Output the (X, Y) coordinate of the center of the cell containing the given text.  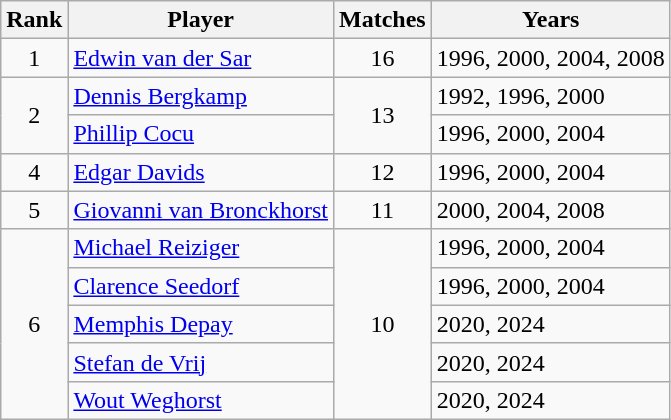
11 (383, 210)
12 (383, 172)
1 (34, 58)
Clarence Seedorf (201, 286)
Dennis Bergkamp (201, 96)
10 (383, 324)
2 (34, 115)
Memphis Depay (201, 324)
Player (201, 20)
6 (34, 324)
Phillip Cocu (201, 134)
4 (34, 172)
Wout Weghorst (201, 400)
Years (550, 20)
Stefan de Vrij (201, 362)
Giovanni van Bronckhorst (201, 210)
16 (383, 58)
Edwin van der Sar (201, 58)
Rank (34, 20)
Matches (383, 20)
Michael Reiziger (201, 248)
2000, 2004, 2008 (550, 210)
1996, 2000, 2004, 2008 (550, 58)
1992, 1996, 2000 (550, 96)
13 (383, 115)
5 (34, 210)
Edgar Davids (201, 172)
